Output the (X, Y) coordinate of the center of the cell containing the given text.  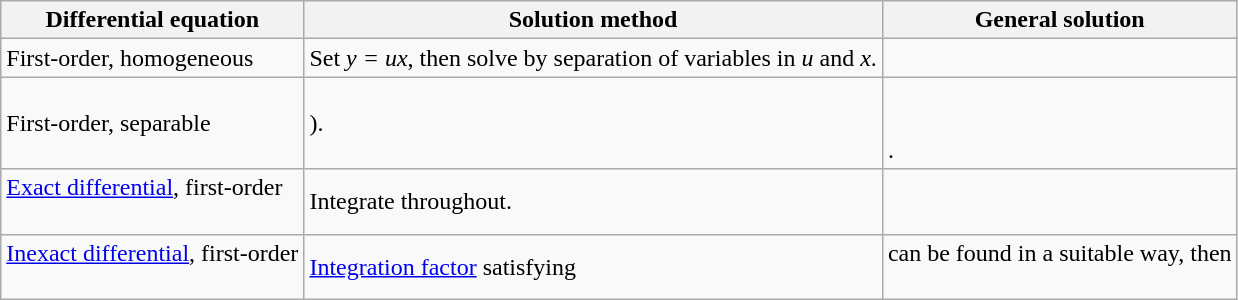
Differential equation (152, 20)
First-order, separable (152, 123)
First-order, homogeneous (152, 58)
can be found in a suitable way, then (1060, 266)
Integration factor satisfying (593, 266)
). (593, 123)
General solution (1060, 20)
. (1060, 123)
Set y = ux, then solve by separation of variables in u and x. (593, 58)
Integrate throughout. (593, 202)
Inexact differential, first-order (152, 266)
Exact differential, first-order (152, 202)
Solution method (593, 20)
